Locate the cell with the specified text and output its (x, y) center coordinate. 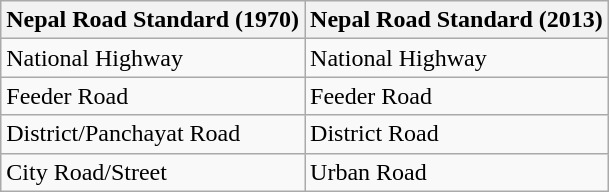
District/Panchayat Road (153, 134)
Nepal Road Standard (2013) (457, 20)
District Road (457, 134)
Urban Road (457, 172)
Nepal Road Standard (1970) (153, 20)
City Road/Street (153, 172)
